Determine the (x, y) coordinate at the center of the cell enclosing the given text.  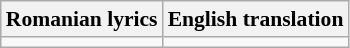
Romanian lyrics (82, 19)
English translation (256, 19)
